Determine the (X, Y) coordinate at the center of the cell enclosing the given text.  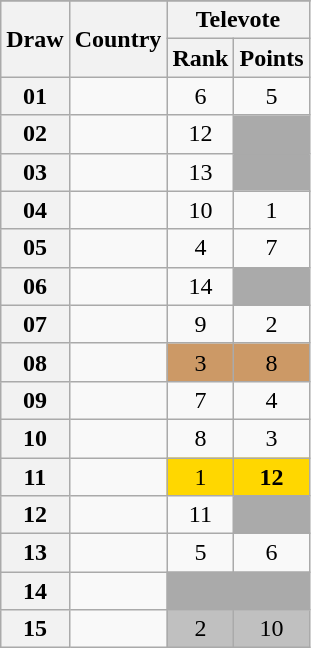
02 (35, 134)
Country (118, 39)
05 (35, 248)
04 (35, 210)
Televote (238, 20)
03 (35, 172)
07 (35, 324)
06 (35, 286)
15 (35, 629)
09 (35, 400)
Points (272, 58)
01 (35, 96)
9 (200, 324)
08 (35, 362)
Draw (35, 39)
Rank (200, 58)
